Search for the cell housing the specified text and yield its [x, y] center coordinate. 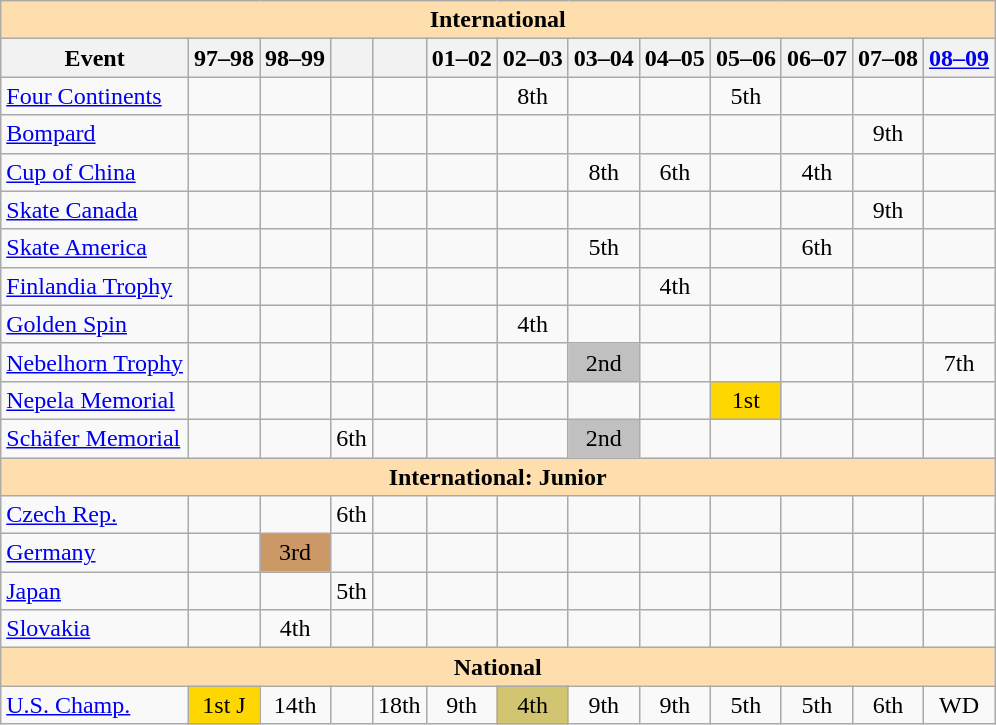
05–06 [746, 58]
Skate America [95, 248]
03–04 [604, 58]
Skate Canada [95, 210]
98–99 [296, 58]
Nebelhorn Trophy [95, 362]
18th [399, 705]
Cup of China [95, 172]
WD [960, 705]
Event [95, 58]
06–07 [816, 58]
97–98 [224, 58]
Golden Spin [95, 324]
Czech Rep. [95, 515]
07–08 [888, 58]
14th [296, 705]
7th [960, 362]
02–03 [532, 58]
Nepela Memorial [95, 400]
U.S. Champ. [95, 705]
National [498, 667]
Japan [95, 591]
04–05 [674, 58]
International [498, 20]
08–09 [960, 58]
1st J [224, 705]
01–02 [462, 58]
International: Junior [498, 477]
Germany [95, 553]
3rd [296, 553]
Slovakia [95, 629]
Bompard [95, 134]
Schäfer Memorial [95, 438]
1st [746, 400]
Finlandia Trophy [95, 286]
Four Continents [95, 96]
